Find where the given text appears and provide that cell's center as (x, y) coordinate. 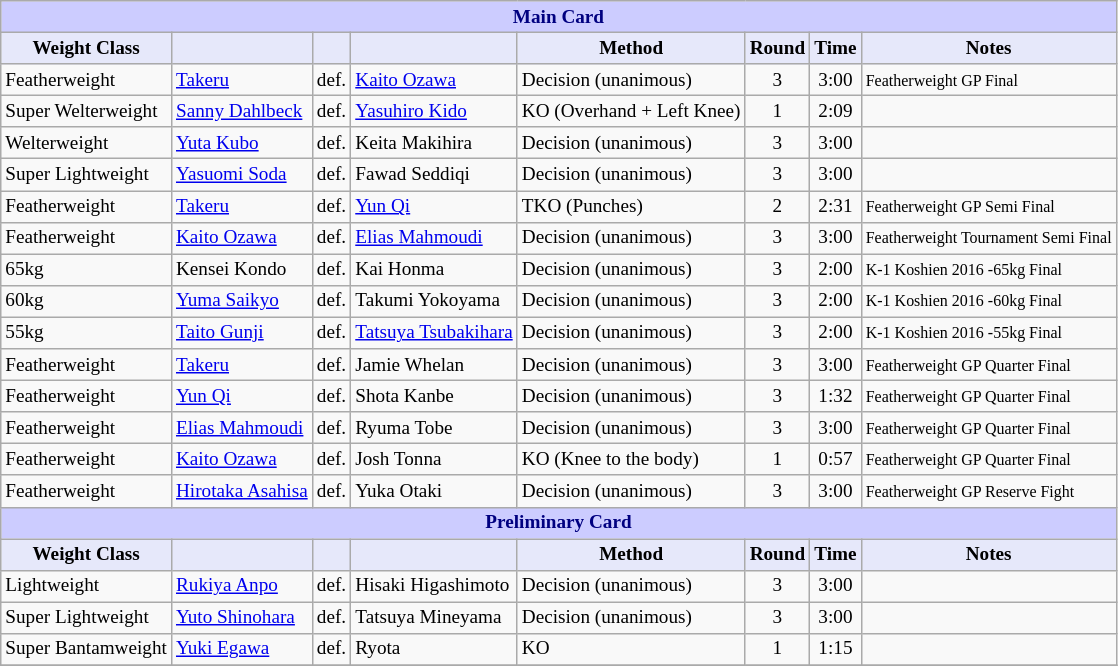
Yuki Egawa (242, 649)
1:32 (836, 396)
2:31 (836, 206)
Fawad Seddiqi (434, 175)
KO (Overhand + Left Knee) (631, 111)
Takumi Yokoyama (434, 301)
Shota Kanbe (434, 396)
Kai Honma (434, 270)
Yasuhiro Kido (434, 111)
Lightweight (86, 586)
Kensei Kondo (242, 270)
Tatsuya Tsubakihara (434, 333)
Sanny Dahlbeck (242, 111)
65kg (86, 270)
Featherweight GP Reserve Fight (988, 491)
Keita Makihira (434, 143)
Yuma Saikyo (242, 301)
Yasuomi Soda (242, 175)
Ryuma Tobe (434, 428)
Tatsuya Mineyama (434, 618)
K-1 Koshien 2016 -60kg Final (988, 301)
Featherweight GP Semi Final (988, 206)
Yuka Otaki (434, 491)
Super Bantamweight (86, 649)
55kg (86, 333)
Welterweight (86, 143)
Ryota (434, 649)
60kg (86, 301)
Yuto Shinohara (242, 618)
Featherweight GP Final (988, 80)
Featherweight Tournament Semi Final (988, 238)
Main Card (558, 17)
Super Welterweight (86, 111)
0:57 (836, 460)
Jamie Whelan (434, 365)
Hirotaka Asahisa (242, 491)
Taito Gunji (242, 333)
Hisaki Higashimoto (434, 586)
Josh Tonna (434, 460)
Yuta Kubo (242, 143)
K-1 Koshien 2016 -65kg Final (988, 270)
2:09 (836, 111)
1:15 (836, 649)
2 (778, 206)
Rukiya Anpo (242, 586)
KO (631, 649)
TKO (Punches) (631, 206)
K-1 Koshien 2016 -55kg Final (988, 333)
Preliminary Card (558, 523)
KO (Knee to the body) (631, 460)
